Locate the cell with the specified text and output its (x, y) center coordinate. 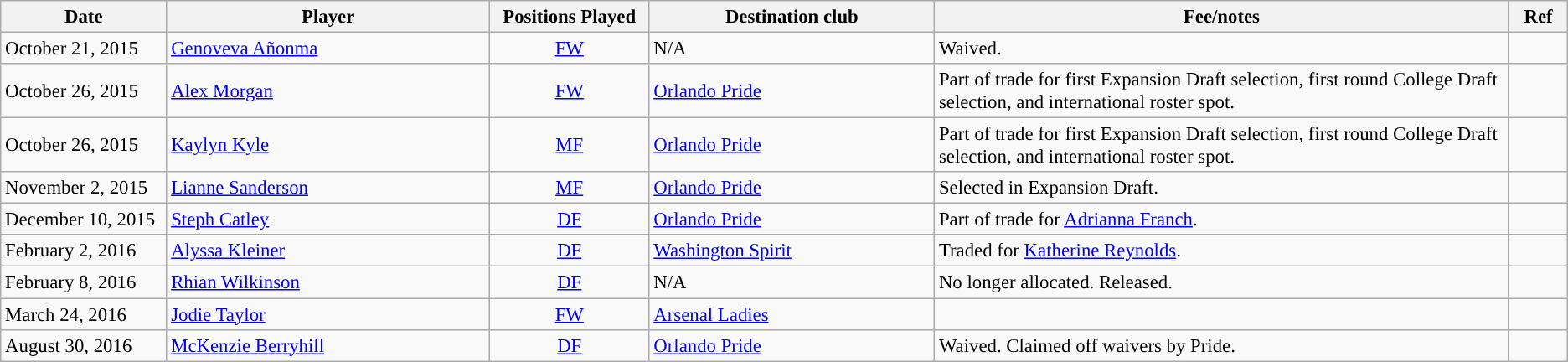
No longer allocated. Released. (1222, 282)
February 2, 2016 (84, 251)
Steph Catley (328, 220)
Rhian Wilkinson (328, 282)
Ref (1538, 17)
McKenzie Berryhill (328, 345)
Alex Morgan (328, 90)
Traded for Katherine Reynolds. (1222, 251)
Positions Played (570, 17)
Player (328, 17)
Lianne Sanderson (328, 188)
Selected in Expansion Draft. (1222, 188)
Waived. Claimed off waivers by Pride. (1222, 345)
March 24, 2016 (84, 314)
Part of trade for Adrianna Franch. (1222, 220)
Arsenal Ladies (792, 314)
November 2, 2015 (84, 188)
February 8, 2016 (84, 282)
December 10, 2015 (84, 220)
October 21, 2015 (84, 49)
Jodie Taylor (328, 314)
August 30, 2016 (84, 345)
Kaylyn Kyle (328, 146)
Alyssa Kleiner (328, 251)
Waived. (1222, 49)
Genoveva Añonma (328, 49)
Date (84, 17)
Washington Spirit (792, 251)
Destination club (792, 17)
Fee/notes (1222, 17)
